Capture the cell that displays the provided text and extract its (X, Y) central coordinate. 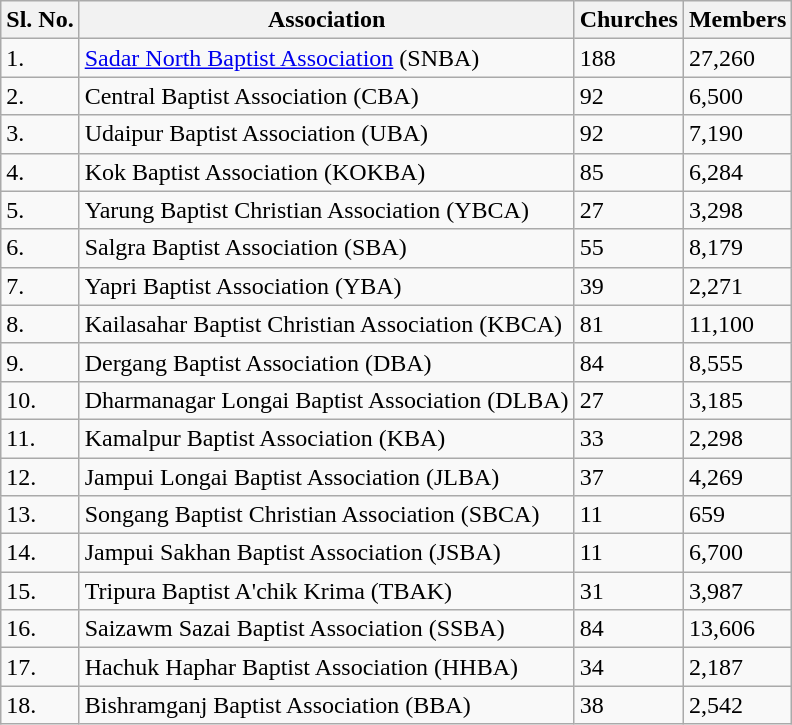
Jampui Sakhan Baptist Association (JSBA) (326, 553)
13,606 (737, 629)
Churches (628, 20)
2,542 (737, 705)
Sadar North Baptist Association (SNBA) (326, 58)
Hachuk Haphar Baptist Association (HHBA) (326, 667)
Central Baptist Association (CBA) (326, 96)
7,190 (737, 134)
6. (40, 248)
Yapri Baptist Association (YBA) (326, 286)
15. (40, 591)
Dharmanagar Longai Baptist Association (DLBA) (326, 400)
2,271 (737, 286)
12. (40, 477)
Kailasahar Baptist Christian Association (KBCA) (326, 324)
4,269 (737, 477)
6,700 (737, 553)
8,179 (737, 248)
39 (628, 286)
Tripura Baptist A'chik Krima (TBAK) (326, 591)
Yarung Baptist Christian Association (YBCA) (326, 210)
Sl. No. (40, 20)
81 (628, 324)
2,187 (737, 667)
6,500 (737, 96)
Udaipur Baptist Association (UBA) (326, 134)
9. (40, 362)
Members (737, 20)
18. (40, 705)
2,298 (737, 438)
659 (737, 515)
Kok Baptist Association (KOKBA) (326, 172)
5. (40, 210)
38 (628, 705)
10. (40, 400)
3. (40, 134)
Salgra Baptist Association (SBA) (326, 248)
Saizawm Sazai Baptist Association (SSBA) (326, 629)
31 (628, 591)
13. (40, 515)
85 (628, 172)
11,100 (737, 324)
3,298 (737, 210)
188 (628, 58)
Association (326, 20)
7. (40, 286)
1. (40, 58)
Songang Baptist Christian Association (SBCA) (326, 515)
Kamalpur Baptist Association (KBA) (326, 438)
33 (628, 438)
34 (628, 667)
3,185 (737, 400)
4. (40, 172)
Dergang Baptist Association (DBA) (326, 362)
17. (40, 667)
27,260 (737, 58)
11. (40, 438)
8. (40, 324)
6,284 (737, 172)
2. (40, 96)
37 (628, 477)
8,555 (737, 362)
55 (628, 248)
14. (40, 553)
Jampui Longai Baptist Association (JLBA) (326, 477)
3,987 (737, 591)
16. (40, 629)
Bishramganj Baptist Association (BBA) (326, 705)
